Provide the [x, y] coordinate of the cell's center where the given text is located.  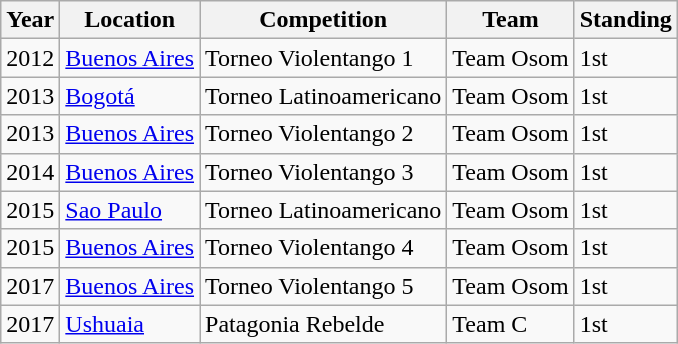
Torneo Violentango 3 [324, 172]
Team C [510, 324]
Patagonia Rebelde [324, 324]
Bogotá [130, 96]
Sao Paulo [130, 210]
Torneo Violentango 2 [324, 134]
Standing [626, 20]
Torneo Violentango 1 [324, 58]
Torneo Violentango 4 [324, 248]
Location [130, 20]
Team [510, 20]
Ushuaia [130, 324]
Year [30, 20]
Torneo Violentango 5 [324, 286]
2014 [30, 172]
Competition [324, 20]
2012 [30, 58]
